Capture the cell that displays the provided text and extract its (X, Y) central coordinate. 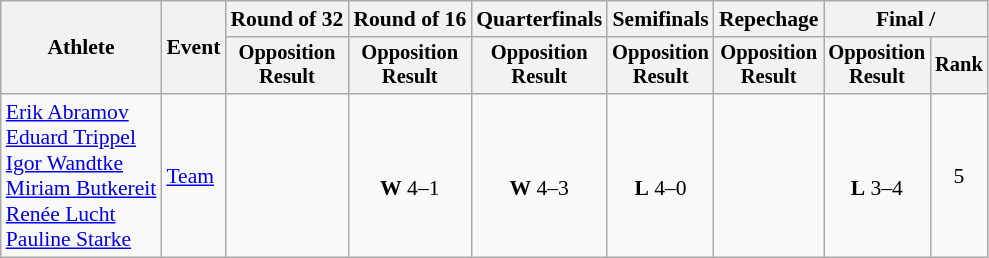
Quarterfinals (539, 19)
W 4–3 (539, 176)
Erik AbramovEduard TrippelIgor WandtkeMiriam ButkereitRenée LuchtPauline Starke (82, 176)
Team (193, 176)
W 4–1 (410, 176)
Round of 16 (410, 19)
Event (193, 48)
Round of 32 (286, 19)
Semifinals (660, 19)
Rank (959, 66)
5 (959, 176)
Repechage (769, 19)
L 3–4 (878, 176)
L 4–0 (660, 176)
Final / (906, 19)
Athlete (82, 48)
